Return (X, Y) of the center of cell containing provided text 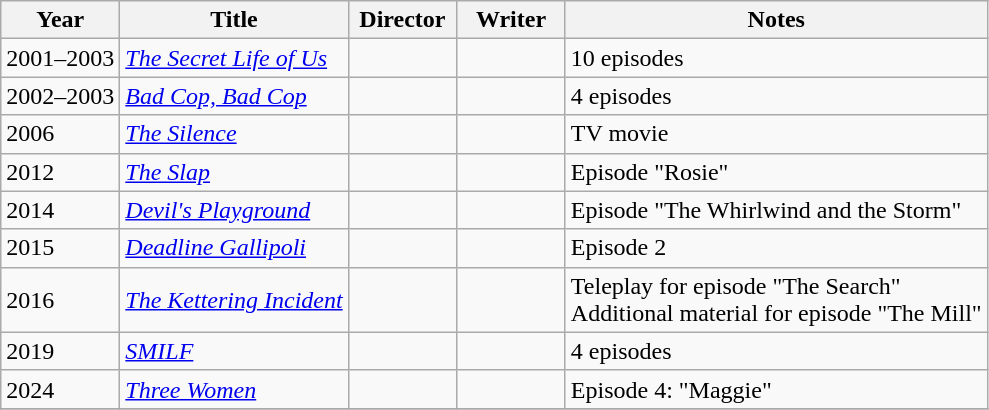
Notes (776, 20)
2016 (60, 300)
The Kettering Incident (234, 300)
The Silence (234, 134)
The Slap (234, 172)
Deadline Gallipoli (234, 248)
2002–2003 (60, 96)
Episode "Rosie" (776, 172)
TV movie (776, 134)
Episode 4: "Maggie" (776, 389)
Year (60, 20)
2019 (60, 351)
Devil's Playground (234, 210)
The Secret Life of Us (234, 58)
Episode 2 (776, 248)
Bad Cop, Bad Cop (234, 96)
Episode "The Whirlwind and the Storm" (776, 210)
2006 (60, 134)
2024 (60, 389)
Title (234, 20)
Director (402, 20)
2014 (60, 210)
SMILF (234, 351)
10 episodes (776, 58)
Teleplay for episode "The Search"Additional material for episode "The Mill" (776, 300)
Three Women (234, 389)
2001–2003 (60, 58)
2012 (60, 172)
2015 (60, 248)
Writer (512, 20)
